Pinpoint the cell where the given text exists, returning its [x, y] midpoint coordinate. 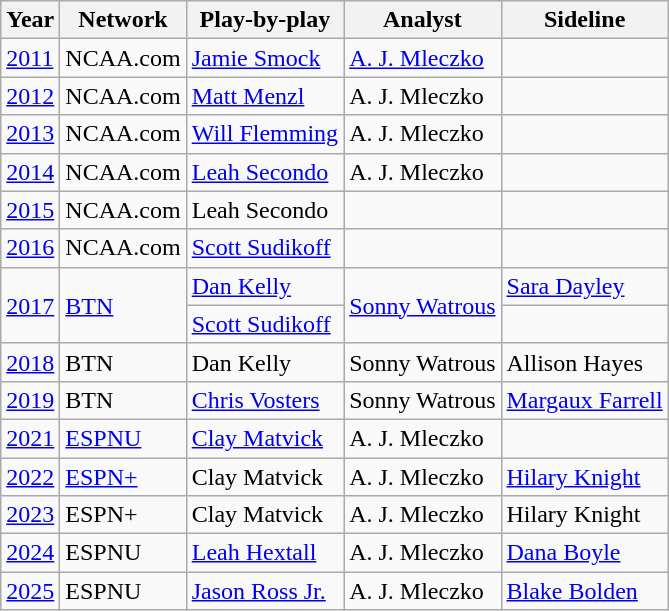
2013 [30, 134]
Year [30, 20]
Sideline [584, 20]
Play-by-play [264, 20]
Network [123, 20]
2011 [30, 58]
2018 [30, 362]
2016 [30, 248]
2022 [30, 477]
2025 [30, 591]
Matt Menzl [264, 96]
2014 [30, 172]
Jason Ross Jr. [264, 591]
Blake Bolden [584, 591]
Will Flemming [264, 134]
2021 [30, 438]
Margaux Farrell [584, 400]
Sara Dayley [584, 286]
2019 [30, 400]
Leah Hextall [264, 553]
Allison Hayes [584, 362]
2017 [30, 305]
Analyst [422, 20]
Dana Boyle [584, 553]
Chris Vosters [264, 400]
2015 [30, 210]
2024 [30, 553]
2023 [30, 515]
2012 [30, 96]
Jamie Smock [264, 58]
